For the text-containing cell, return its midpoint in [x, y] coordinate format. 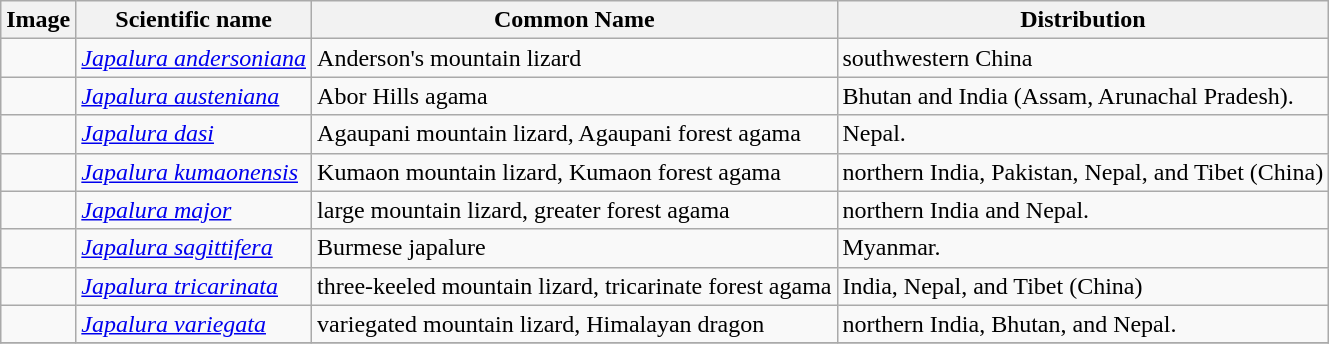
Abor Hills agama [574, 96]
Japalura dasi [194, 134]
Bhutan and India (Assam, Arunachal Pradesh). [1083, 96]
Japalura austeniana [194, 96]
Agaupani mountain lizard, Agaupani forest agama [574, 134]
Myanmar. [1083, 248]
three-keeled mountain lizard, tricarinate forest agama [574, 286]
Japalura major [194, 210]
Image [38, 20]
northern India and Nepal. [1083, 210]
Anderson's mountain lizard [574, 58]
Japalura tricarinata [194, 286]
Scientific name [194, 20]
Nepal. [1083, 134]
northern India, Bhutan, and Nepal. [1083, 324]
variegated mountain lizard, Himalayan dragon [574, 324]
Japalura andersoniana [194, 58]
large mountain lizard, greater forest agama [574, 210]
Distribution [1083, 20]
India, Nepal, and Tibet (China) [1083, 286]
Kumaon mountain lizard, Kumaon forest agama [574, 172]
Japalura kumaonensis [194, 172]
southwestern China [1083, 58]
Burmese japalure [574, 248]
Common Name [574, 20]
Japalura variegata [194, 324]
Japalura sagittifera [194, 248]
northern India, Pakistan, Nepal, and Tibet (China) [1083, 172]
